Detect which cell encompasses the target text, then output its [X, Y] center coordinate. 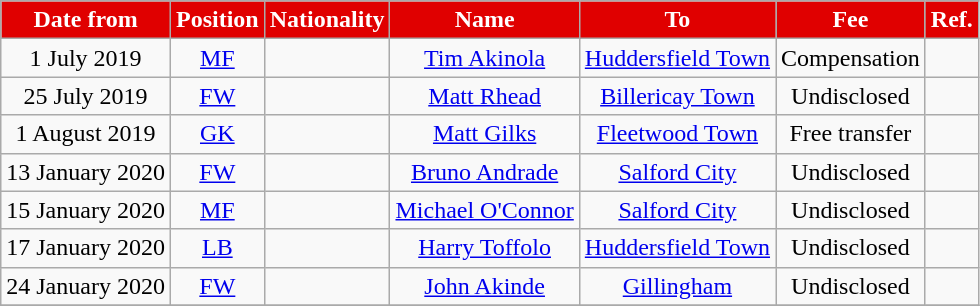
Michael O'Connor [484, 210]
Matt Rhead [484, 96]
Compensation [851, 58]
24 January 2020 [86, 286]
Harry Toffolo [484, 248]
Ref. [952, 20]
Billericay Town [677, 96]
1 July 2019 [86, 58]
13 January 2020 [86, 172]
Nationality [327, 20]
Date from [86, 20]
Name [484, 20]
Bruno Andrade [484, 172]
Position [217, 20]
Gillingham [677, 286]
John Akinde [484, 286]
To [677, 20]
25 July 2019 [86, 96]
Tim Akinola [484, 58]
Fleetwood Town [677, 134]
LB [217, 248]
Free transfer [851, 134]
1 August 2019 [86, 134]
Fee [851, 20]
Matt Gilks [484, 134]
17 January 2020 [86, 248]
15 January 2020 [86, 210]
GK [217, 134]
